Detect which cell encompasses the target text, then output its (X, Y) center coordinate. 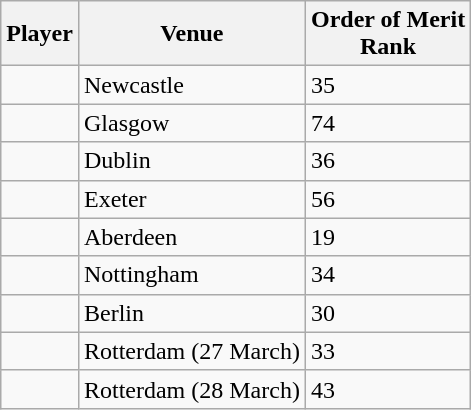
Berlin (192, 313)
Order of MeritRank (388, 34)
Rotterdam (27 March) (192, 351)
56 (388, 199)
74 (388, 123)
Player (40, 34)
34 (388, 275)
43 (388, 389)
Exeter (192, 199)
Dublin (192, 161)
30 (388, 313)
Newcastle (192, 85)
Rotterdam (28 March) (192, 389)
35 (388, 85)
36 (388, 161)
Glasgow (192, 123)
Nottingham (192, 275)
19 (388, 237)
Aberdeen (192, 237)
33 (388, 351)
Venue (192, 34)
